Identify which cell holds the provided text, then report its (x, y) central coordinate. 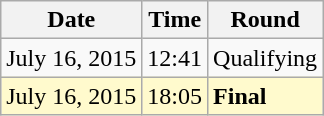
Date (72, 20)
12:41 (175, 58)
Round (266, 20)
Time (175, 20)
Final (266, 96)
18:05 (175, 96)
Qualifying (266, 58)
